Determine the (x, y) coordinate at the center of the cell enclosing the given text.  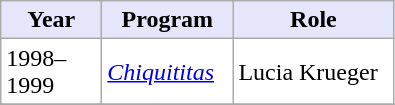
1998–1999 (52, 72)
Role (314, 20)
Program (168, 20)
Lucia Krueger (314, 72)
Chiquititas (168, 72)
Year (52, 20)
